Determine the [X, Y] coordinate at the center of the cell enclosing the given text.  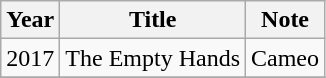
Note [286, 20]
Title [153, 20]
Year [30, 20]
2017 [30, 58]
Cameo [286, 58]
The Empty Hands [153, 58]
